Return (X, Y) of the center of cell containing provided text 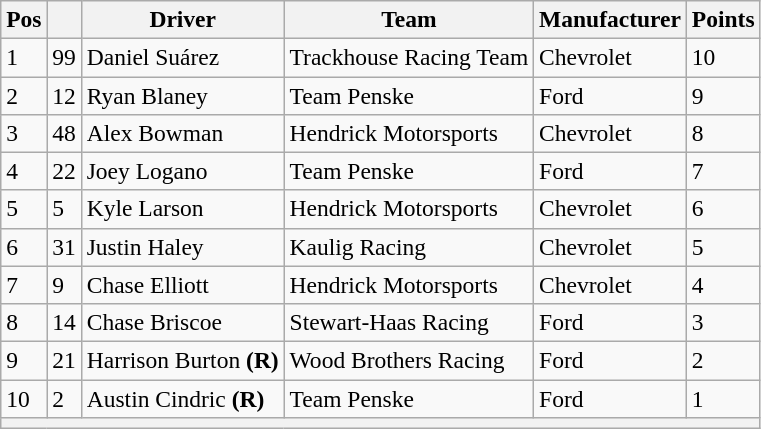
12 (64, 95)
Daniel Suárez (182, 57)
Team (408, 19)
Alex Bowman (182, 133)
48 (64, 133)
Driver (182, 19)
Manufacturer (610, 19)
Harrison Burton (R) (182, 360)
22 (64, 171)
Stewart-Haas Racing (408, 322)
Pos (24, 19)
31 (64, 247)
Justin Haley (182, 247)
Kaulig Racing (408, 247)
99 (64, 57)
Trackhouse Racing Team (408, 57)
Points (723, 19)
Chase Elliott (182, 285)
Kyle Larson (182, 209)
14 (64, 322)
Joey Logano (182, 171)
21 (64, 360)
Chase Briscoe (182, 322)
Austin Cindric (R) (182, 398)
Ryan Blaney (182, 95)
Wood Brothers Racing (408, 360)
